Detect which cell encompasses the target text, then output its (x, y) center coordinate. 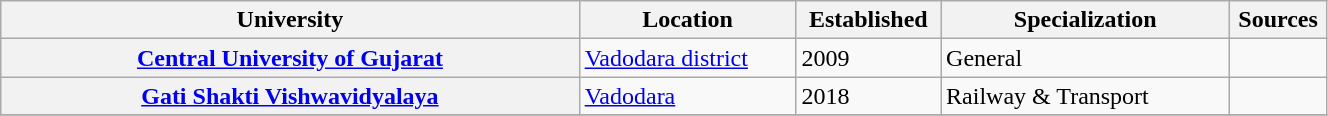
General (1086, 58)
Vadodara (688, 96)
Sources (1278, 20)
Gati Shakti Vishwavidyalaya (290, 96)
Central University of Gujarat (290, 58)
Specialization (1086, 20)
University (290, 20)
2018 (868, 96)
Railway & Transport (1086, 96)
Location (688, 20)
Vadodara district (688, 58)
2009 (868, 58)
Established (868, 20)
